Determine the [x, y] coordinate at the center of the cell enclosing the given text.  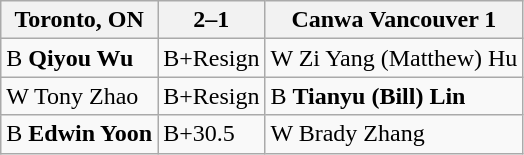
W Brady Zhang [394, 134]
W Tony Zhao [80, 96]
W Zi Yang (Matthew) Hu [394, 58]
Toronto, ON [80, 20]
B Edwin Yoon [80, 134]
B Tianyu (Bill) Lin [394, 96]
Canwa Vancouver 1 [394, 20]
B Qiyou Wu [80, 58]
B+30.5 [212, 134]
2–1 [212, 20]
